Detect which cell encompasses the target text, then output its [X, Y] center coordinate. 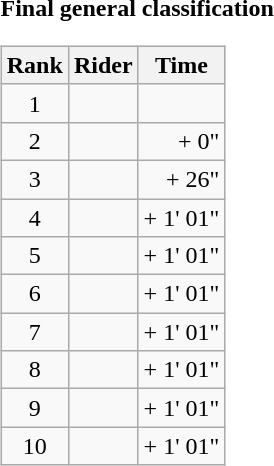
Rank [34, 65]
7 [34, 332]
5 [34, 256]
1 [34, 103]
+ 26" [182, 179]
Rider [103, 65]
6 [34, 294]
3 [34, 179]
8 [34, 370]
10 [34, 446]
+ 0" [182, 141]
4 [34, 217]
2 [34, 141]
9 [34, 408]
Time [182, 65]
